Search for the cell housing the specified text and yield its (X, Y) center coordinate. 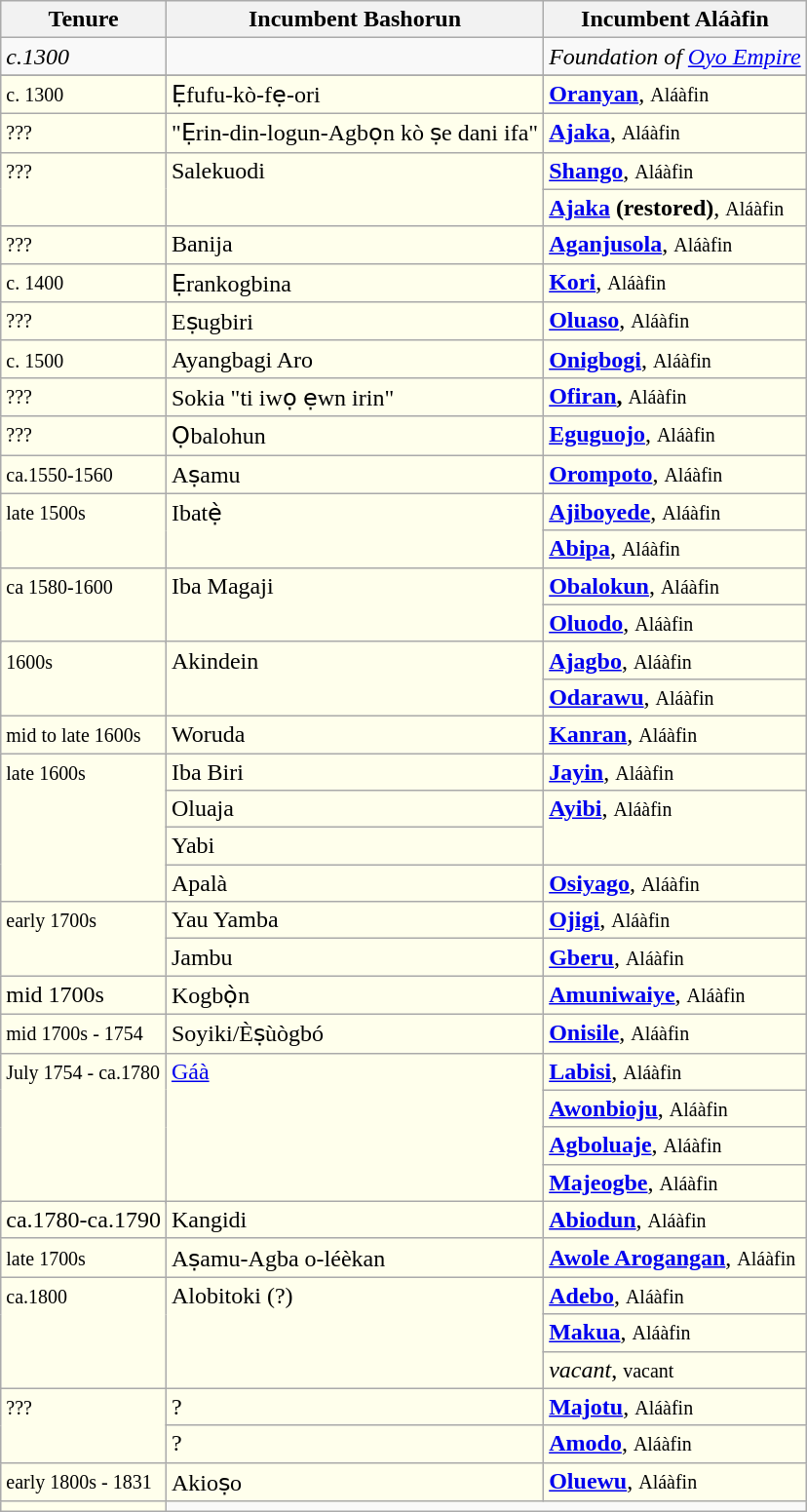
Orompoto, Aláàfin (674, 474)
Incumbent Aláàfin (674, 19)
Osiyago, Aláàfin (674, 883)
Majeogbe, Aláàfin (674, 1182)
late 1500s (84, 530)
Oluaso, Aláàfin (674, 322)
Adebo, Aláàfin (674, 1296)
Ajaka, Aláàfin (674, 133)
Abipa, Aláàfin (674, 549)
Akindein (355, 678)
Ibatẹ̀ (355, 530)
early 1800s - 1831 (84, 1482)
Aṣamu (355, 474)
late 1600s (84, 827)
Apalà (355, 883)
Kogbọ̀n (355, 995)
Majotu, Aláàfin (674, 1407)
Gberu, Aláàfin (674, 957)
Ayangbagi Aro (355, 359)
c.1300 (84, 57)
ca.1550-1560 (84, 474)
Oluewu, Aláàfin (674, 1482)
Foundation of Oyo Empire (674, 57)
Makua, Aláàfin (674, 1333)
mid 1700s (84, 995)
Amodo, Aláàfin (674, 1444)
Eguguojo, Aláàfin (674, 436)
Banija (355, 245)
Ojigi, Aláàfin (674, 920)
Jambu (355, 957)
Ayibi, Aláàfin (674, 828)
Iba Magaji (355, 604)
Ẹfufu-kò-fẹ-ori (355, 95)
mid to late 1600s (84, 734)
July 1754 - ca.1780 (84, 1127)
Sokia "ti iwọ ẹwn irin" (355, 397)
Gáà (355, 1127)
Ajagbo, Aláàfin (674, 660)
Akioṣo (355, 1482)
Labisi, Aláàfin (674, 1071)
Ẹrankogbina (355, 283)
Ọbalohun (355, 436)
ca.1800 (84, 1333)
Amuniwaiye, Aláàfin (674, 995)
Shango, Aláàfin (674, 171)
Oluaja (355, 809)
Kanran, Aláàfin (674, 734)
Obalokun, Aláàfin (674, 586)
mid 1700s - 1754 (84, 1033)
c. 1300 (84, 95)
"Ẹrin-din-logun-Agbọn kò ṣe dani ifa" (355, 133)
Ajiboyede, Aláàfin (674, 512)
Incumbent Bashorun (355, 19)
ca.1780-ca.1790 (84, 1220)
Kangidi (355, 1220)
Eṣugbiri (355, 322)
Salekuodi (355, 189)
Abiodun, Aláàfin (674, 1220)
Oluodo, Aláàfin (674, 623)
Ajaka (restored), Aláàfin (674, 208)
Oranyan, Aláàfin (674, 95)
c. 1400 (84, 283)
Yabi (355, 846)
Jayin, Aláàfin (674, 771)
1600s (84, 678)
Kori, Aláàfin (674, 283)
Woruda (355, 734)
Ofiran, Aláàfin (674, 397)
Yau Yamba (355, 920)
c. 1500 (84, 359)
Iba Biri (355, 771)
Onigbogi, Aláàfin (674, 359)
ca 1580-1600 (84, 604)
Awole Arogangan, Aláàfin (674, 1258)
vacant, vacant (674, 1370)
Aganjusola, Aláàfin (674, 245)
Onisile, Aláàfin (674, 1033)
Alobitoki (?) (355, 1333)
Agboluaje, Aláàfin (674, 1145)
Aṣamu-Agba o-léèkan (355, 1258)
early 1700s (84, 939)
Soyiki/Èṣùògbó (355, 1033)
Tenure (84, 19)
Awonbioju, Aláàfin (674, 1108)
Odarawu, Aláàfin (674, 697)
late 1700s (84, 1258)
